Extract the (X, Y) coordinate from the center of the cell holding the provided text.  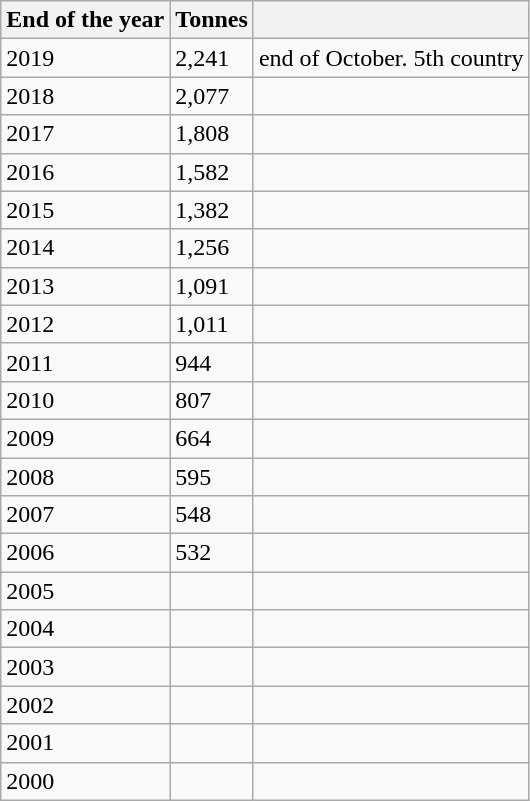
664 (212, 438)
1,256 (212, 248)
2001 (86, 743)
2002 (86, 705)
595 (212, 477)
2010 (86, 400)
end of October. 5th country (391, 58)
2006 (86, 553)
2003 (86, 667)
Tonnes (212, 20)
2012 (86, 324)
1,582 (212, 172)
2017 (86, 134)
1,011 (212, 324)
2014 (86, 248)
2013 (86, 286)
1,382 (212, 210)
1,091 (212, 286)
944 (212, 362)
2019 (86, 58)
2004 (86, 629)
2016 (86, 172)
2008 (86, 477)
548 (212, 515)
1,808 (212, 134)
2015 (86, 210)
2005 (86, 591)
2018 (86, 96)
2000 (86, 781)
End of the year (86, 20)
807 (212, 400)
2009 (86, 438)
2,077 (212, 96)
2011 (86, 362)
532 (212, 553)
2007 (86, 515)
2,241 (212, 58)
